Determine the (X, Y) coordinate at the center of the cell enclosing the given text.  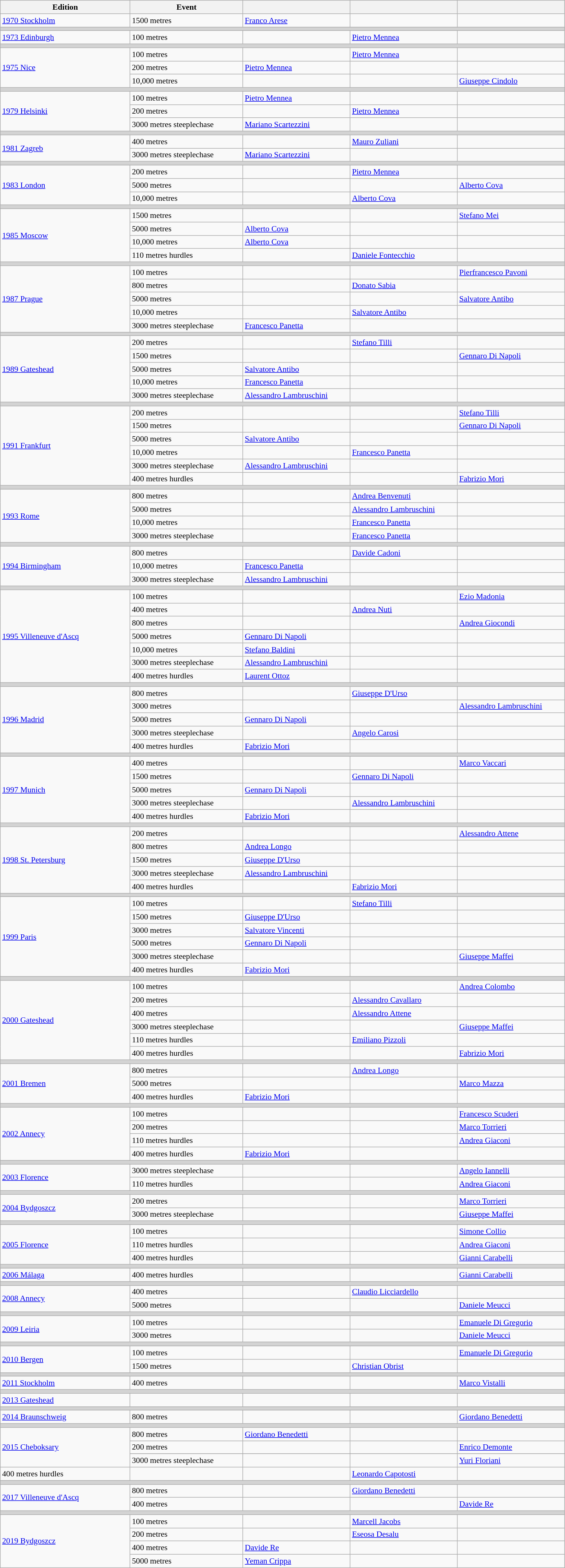
1993 Rome (65, 516)
Marco Vistalli (511, 1383)
Angelo Carosi (404, 733)
Francesco Scuderi (511, 1114)
Edition (65, 7)
Marco Vaccari (511, 763)
Davide Cadoni (404, 553)
Enrico Demonte (511, 1447)
Daniele Fontecchio (404, 256)
Stefano Baldini (296, 650)
Eseosa Desalu (404, 1534)
Andrea Nuti (404, 610)
1985 Moscow (65, 235)
1996 Madrid (65, 720)
1981 Zagreb (65, 148)
2014 Braunschweig (65, 1417)
Franco Arese (296, 20)
Emiliano Pizzoli (404, 1040)
Claudio Licciardello (404, 1292)
2019 Bydgoszcz (65, 1541)
2015 Cheboksary (65, 1448)
1995 Villeneuve d'Ascq (65, 636)
Andrea Giocondi (511, 623)
Marco Mazza (511, 1084)
1975 Nice (65, 68)
1987 Prague (65, 299)
2004 Bydgoszcz (65, 1208)
1983 London (65, 186)
1997 Munich (65, 790)
2006 Málaga (65, 1275)
1979 Helsinki (65, 111)
Mauro Zuliani (404, 142)
Event (186, 7)
Yeman Crippa (296, 1561)
2011 Stockholm (65, 1383)
Alessandro Cavallaro (404, 1000)
1999 Paris (65, 937)
1989 Gateshead (65, 369)
2005 Florence (65, 1245)
2000 Gateshead (65, 1020)
1994 Birmingham (65, 566)
Andrea Benvenuti (404, 496)
2013 Gateshead (65, 1400)
Laurent Ottoz (296, 676)
1998 St. Petersburg (65, 860)
Marcell Jacobs (404, 1521)
Leonardo Capotosti (404, 1474)
2001 Bremen (65, 1083)
Stefano Mei (511, 216)
Andrea Colombo (511, 987)
Ezio Madonia (511, 596)
Simone Collio (511, 1232)
2009 Leiria (65, 1329)
Yuri Floriani (511, 1461)
2002 Annecy (65, 1134)
2003 Florence (65, 1177)
1991 Frankfurt (65, 446)
2017 Villeneuve d'Ascq (65, 1498)
Angelo Iannelli (511, 1171)
Donato Sabia (404, 286)
1970 Stockholm (65, 20)
Christian Obrist (404, 1366)
2008 Annecy (65, 1299)
Pierfrancesco Pavoni (511, 272)
1973 Edinburgh (65, 38)
Salvatore Vincenti (296, 930)
Giuseppe Cindolo (511, 81)
2010 Bergen (65, 1359)
